Return (x, y) of the center of cell containing provided text 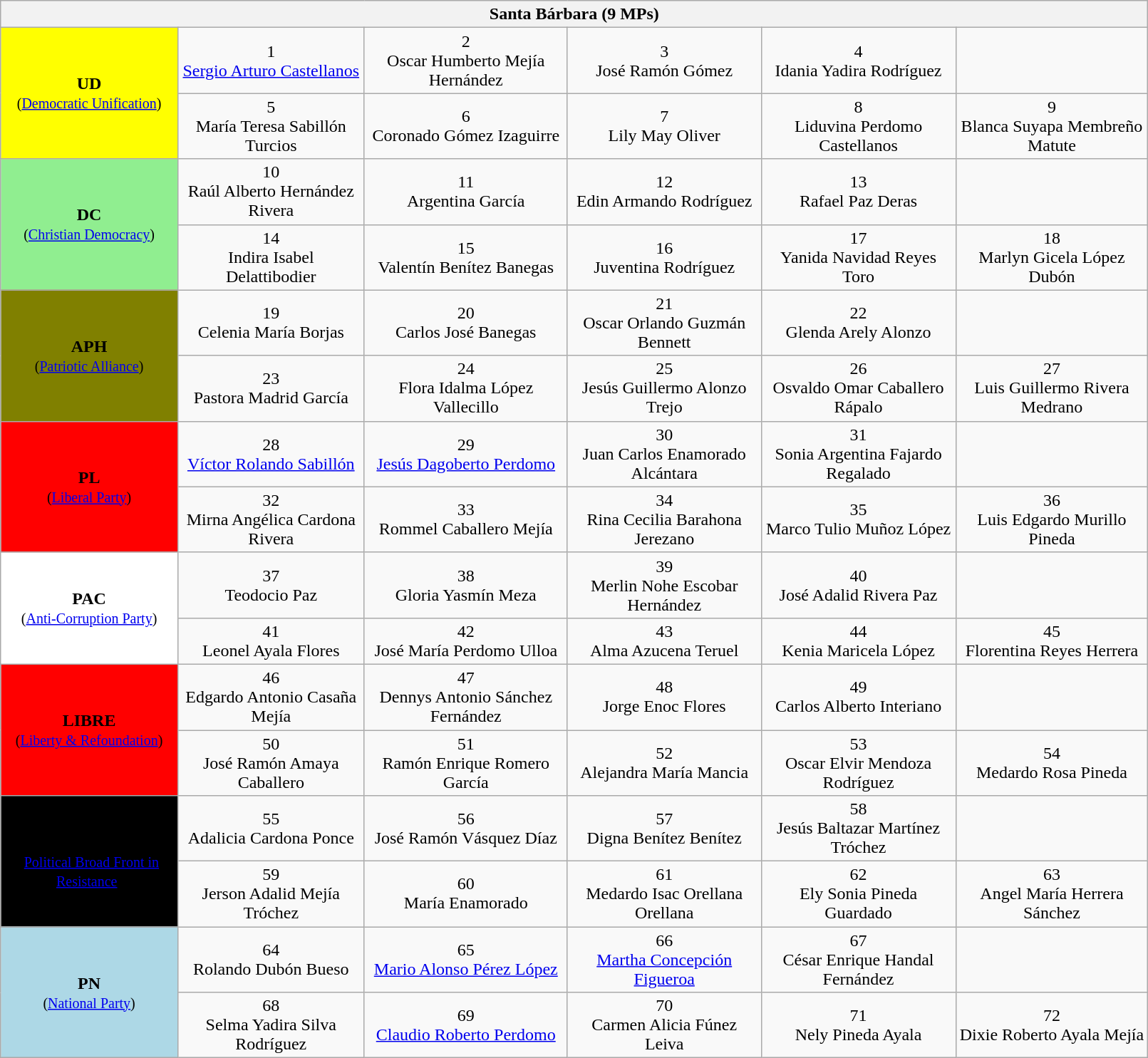
46Edgardo Antonio Casaña Mejía (271, 697)
35Marco Tulio Muñoz López (858, 519)
20Carlos José Banegas (466, 323)
32Mirna Angélica Cardona Rivera (271, 519)
16Juventina Rodríguez (664, 257)
26Osvaldo Omar Caballero Rápalo (858, 388)
7Lily May Oliver (664, 126)
57Digna Benítez Benítez (664, 829)
9Blanca Suyapa Membreño Matute (1052, 126)
23Pastora Madrid García (271, 388)
67César Enrique Handal Fernández (858, 960)
71Nely Pineda Ayala (858, 1025)
58Jesús Baltazar Martínez Tróchez (858, 829)
3José Ramón Gómez (664, 61)
72Dixie Roberto Ayala Mejía (1052, 1025)
17Yanida Navidad Reyes Toro (858, 257)
25Jesús Guillermo Alonzo Trejo (664, 388)
24Flora Idalma López Vallecillo (466, 388)
66Martha Concepción Figueroa (664, 960)
2Oscar Humberto Mejía Hernández (466, 61)
29Jesús Dagoberto Perdomo (466, 454)
12Edin Armando Rodríguez (664, 192)
8Liduvina Perdomo Castellanos (858, 126)
31Sonia Argentina Fajardo Regalado (858, 454)
UD(Democratic Unification) (90, 93)
51Ramón Enrique Romero García (466, 762)
68Selma Yadira Silva Rodríguez (271, 1025)
47Dennys Antonio Sánchez Fernández (466, 697)
41Leonel Ayala Flores (271, 641)
DC(Christian Democracy) (90, 224)
53Oscar Elvir Mendoza Rodríguez (858, 762)
50José Ramón Amaya Caballero (271, 762)
64Rolando Dubón Bueso (271, 960)
52Alejandra María Mancia (664, 762)
13Rafael Paz Deras (858, 192)
56José Ramón Vásquez Díaz (466, 829)
22Glenda Arely Alonzo (858, 323)
61Medardo Isac Orellana Orellana (664, 894)
70Carmen Alicia Fúnez Leiva (664, 1025)
49Carlos Alberto Interiano (858, 697)
48Jorge Enoc Flores (664, 697)
PN(National Party) (90, 992)
27Luis Guillermo Rivera Medrano (1052, 388)
37Teodocio Paz (271, 585)
PL(Liberal Party) (90, 487)
60María Enamorado (466, 894)
PAC(Anti-Corruption Party) (90, 608)
38Gloria Yasmín Meza (466, 585)
Santa Bárbara (9 MPs) (574, 14)
1Sergio Arturo Castellanos (271, 61)
42José María Perdomo Ulloa (466, 641)
FAPER(Political Broad Front in Resistance) (90, 861)
18Marlyn Gicela López Dubón (1052, 257)
62Ely Sonia Pineda Guardado (858, 894)
43Alma Azucena Teruel (664, 641)
40José Adalid Rivera Paz (858, 585)
LIBRE(Liberty & Refoundation) (90, 730)
21Oscar Orlando Guzmán Bennett (664, 323)
15Valentín Benítez Banegas (466, 257)
59Jerson Adalid Mejía Tróchez (271, 894)
10Raúl Alberto Hernández Rivera (271, 192)
39Merlin Nohe Escobar Hernández (664, 585)
11Argentina García (466, 192)
30Juan Carlos Enamorado Alcántara (664, 454)
54Medardo Rosa Pineda (1052, 762)
34Rina Cecilia Barahona Jerezano (664, 519)
55Adalicia Cardona Ponce (271, 829)
APH(Patriotic Alliance) (90, 356)
69Claudio Roberto Perdomo (466, 1025)
28Víctor Rolando Sabillón (271, 454)
63Angel María Herrera Sánchez (1052, 894)
65Mario Alonso Pérez López (466, 960)
19Celenia María Borjas (271, 323)
44Kenia Maricela López (858, 641)
5María Teresa Sabillón Turcios (271, 126)
33Rommel Caballero Mejía (466, 519)
6Coronado Gómez Izaguirre (466, 126)
36Luis Edgardo Murillo Pineda (1052, 519)
4Idania Yadira Rodríguez (858, 61)
14Indira Isabel Delattibodier (271, 257)
45Florentina Reyes Herrera (1052, 641)
